Return the [X, Y] coordinate for the center point of the cell that contains the specified text.  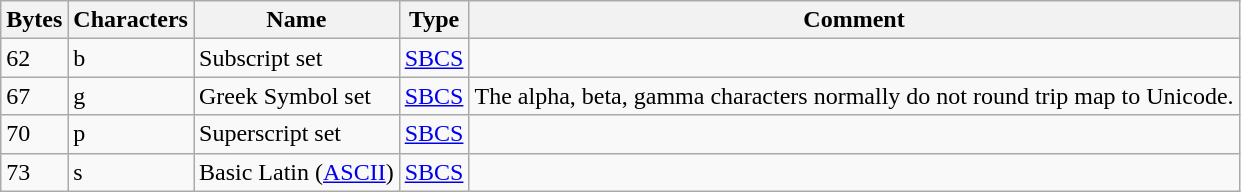
Comment [854, 20]
73 [34, 172]
Characters [131, 20]
The alpha, beta, gamma characters normally do not round trip map to Unicode. [854, 96]
Name [297, 20]
g [131, 96]
62 [34, 58]
s [131, 172]
b [131, 58]
p [131, 134]
Subscript set [297, 58]
Type [434, 20]
Greek Symbol set [297, 96]
Basic Latin (ASCII) [297, 172]
Bytes [34, 20]
70 [34, 134]
67 [34, 96]
Superscript set [297, 134]
